Capture the cell that displays the provided text and extract its [X, Y] central coordinate. 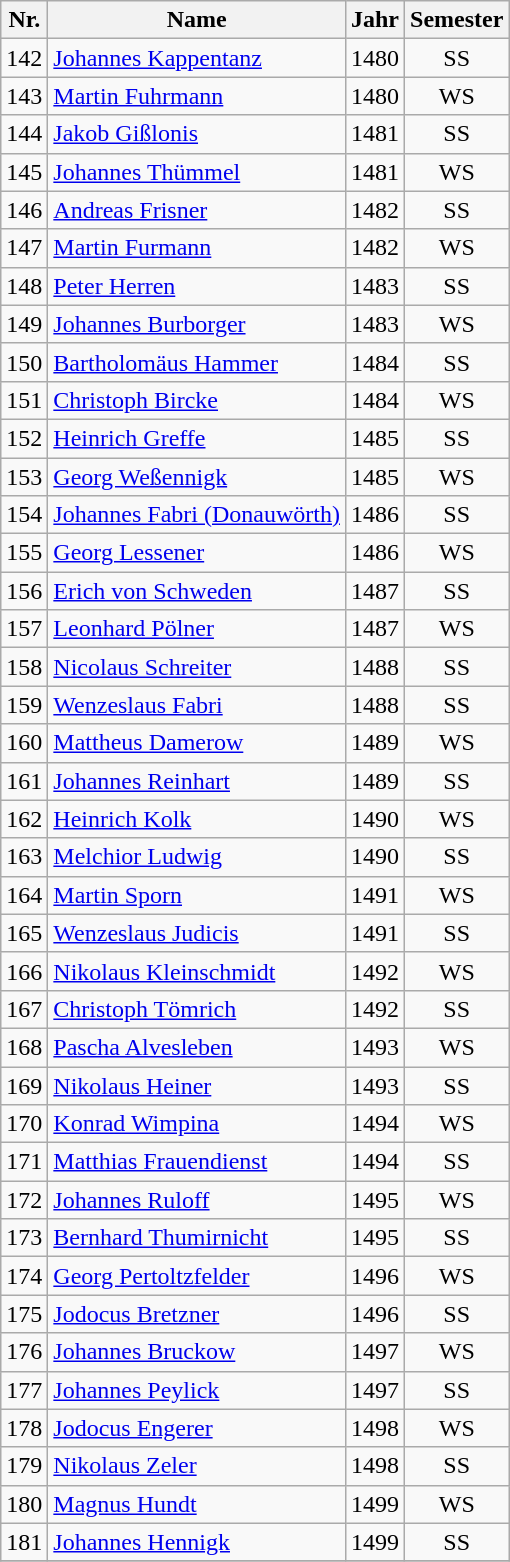
Heinrich Greffe [197, 438]
Johannes Peylick [197, 1390]
Pascha Alvesleben [197, 1047]
Johannes Hennigk [197, 1542]
Magnus Hundt [197, 1504]
Mattheus Damerow [197, 743]
151 [24, 400]
160 [24, 743]
167 [24, 1009]
166 [24, 971]
155 [24, 553]
Johannes Thümmel [197, 172]
161 [24, 781]
Peter Herren [197, 286]
169 [24, 1085]
Konrad Wimpina [197, 1124]
Nikolaus Kleinschmidt [197, 971]
173 [24, 1238]
Johannes Reinhart [197, 781]
Nr. [24, 20]
Andreas Frisner [197, 210]
Nikolaus Heiner [197, 1085]
Leonhard Pölner [197, 629]
163 [24, 857]
Matthias Frauendienst [197, 1162]
146 [24, 210]
174 [24, 1276]
Heinrich Kolk [197, 819]
180 [24, 1504]
Semester [457, 20]
144 [24, 134]
165 [24, 933]
Martin Furmann [197, 248]
175 [24, 1314]
Martin Sporn [197, 895]
Jodocus Engerer [197, 1428]
148 [24, 286]
Name [197, 20]
Jodocus Bretzner [197, 1314]
Jahr [374, 20]
Christoph Tömrich [197, 1009]
154 [24, 515]
162 [24, 819]
147 [24, 248]
178 [24, 1428]
Wenzeslaus Fabri [197, 705]
159 [24, 705]
Martin Fuhrmann [197, 96]
Bartholomäus Hammer [197, 362]
Johannes Kappentanz [197, 58]
Johannes Burborger [197, 324]
Wenzeslaus Judicis [197, 933]
171 [24, 1162]
Christoph Bircke [197, 400]
Johannes Ruloff [197, 1200]
143 [24, 96]
164 [24, 895]
176 [24, 1352]
156 [24, 591]
177 [24, 1390]
Johannes Fabri (Donauwörth) [197, 515]
Bernhard Thumirnicht [197, 1238]
158 [24, 667]
Erich von Schweden [197, 591]
152 [24, 438]
168 [24, 1047]
Nicolaus Schreiter [197, 667]
172 [24, 1200]
Georg Pertoltzfelder [197, 1276]
170 [24, 1124]
150 [24, 362]
149 [24, 324]
Johannes Bruckow [197, 1352]
Georg Lessener [197, 553]
157 [24, 629]
Jakob Gißlonis [197, 134]
179 [24, 1466]
Melchior Ludwig [197, 857]
Georg Weßennigk [197, 477]
153 [24, 477]
145 [24, 172]
181 [24, 1542]
142 [24, 58]
Nikolaus Zeler [197, 1466]
